Provide the (x, y) coordinate of the cell's center where the given text is located.  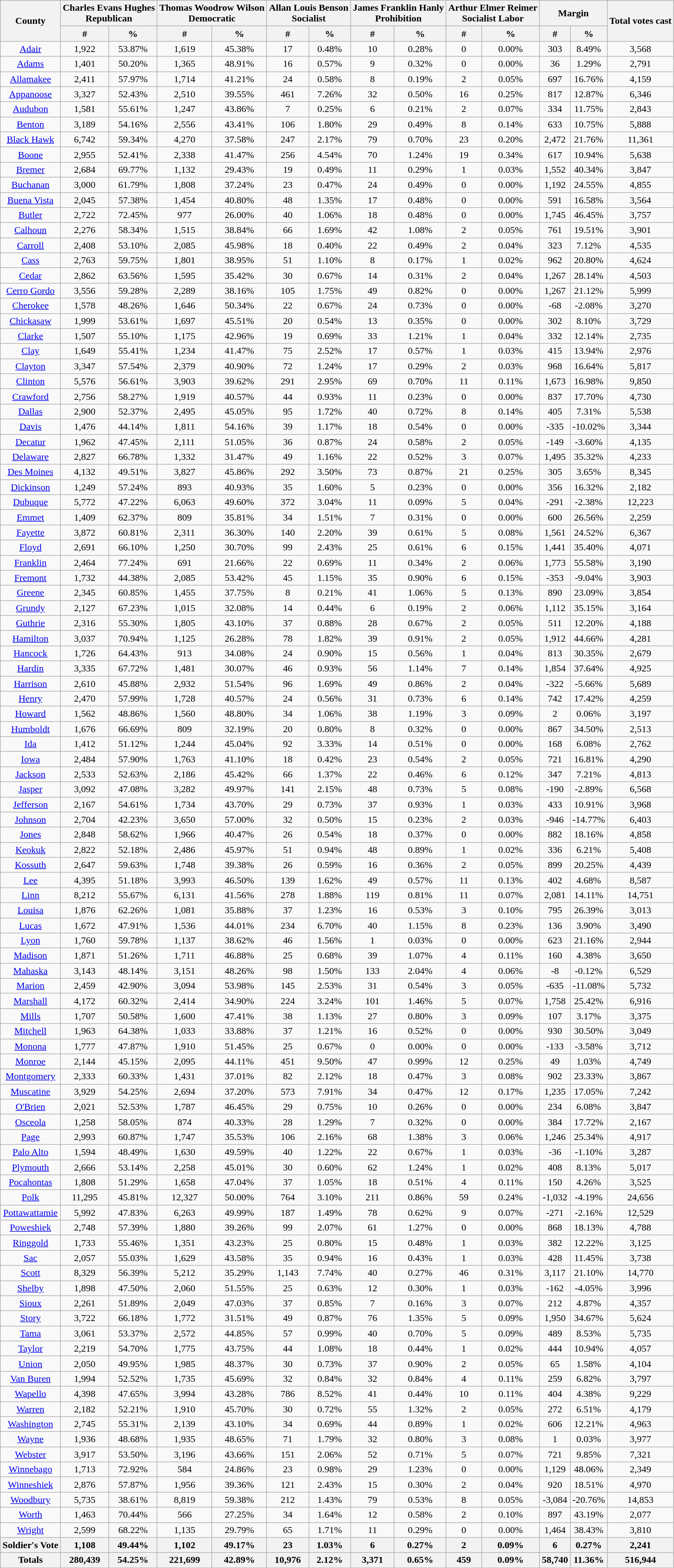
1,455 (185, 593)
1.14% (420, 668)
66.10% (133, 548)
280,439 (85, 1560)
19.51% (589, 230)
4,395 (85, 880)
2,513 (641, 729)
32.19% (239, 729)
5,624 (641, 1318)
6.51% (589, 1409)
3,196 (185, 1454)
Van Buren (31, 1379)
43.86% (239, 109)
6,263 (185, 1213)
64.43% (133, 653)
2,694 (185, 1092)
-8 (555, 971)
-2.08% (589, 306)
516,944 (641, 1560)
21.10% (589, 1273)
34.08% (239, 653)
145 (288, 986)
Palo Alto (31, 1152)
1,748 (185, 865)
45.98% (239, 245)
Lucas (31, 926)
Allan Louis BensonSocialist (309, 14)
2,414 (185, 1001)
Chickasaw (31, 321)
3.90% (589, 926)
7,242 (641, 1092)
-3,084 (555, 1500)
8.49% (589, 49)
1,562 (85, 714)
58.62% (133, 835)
45.69% (239, 1379)
46.88% (239, 956)
1,235 (555, 1092)
4,270 (185, 139)
61 (373, 1228)
Poweshiek (31, 1228)
1,619 (185, 49)
1,962 (85, 442)
332 (555, 336)
52.37% (133, 411)
17.42% (589, 699)
40.80% (239, 200)
2,647 (85, 865)
3,013 (641, 910)
3,867 (641, 1076)
1,629 (185, 1258)
51.26% (133, 956)
1.79% (330, 1439)
372 (288, 502)
1,966 (185, 835)
1,658 (185, 1182)
2,259 (641, 517)
Webster (31, 1454)
55.61% (133, 109)
Henry (31, 699)
56 (373, 668)
64.38% (133, 1031)
2,900 (85, 411)
52 (373, 1454)
-20.76% (589, 1500)
1,745 (555, 215)
16.64% (589, 366)
45.51% (239, 321)
1.07% (420, 956)
57.24% (133, 487)
428 (555, 1258)
4,398 (85, 1394)
39.36% (239, 1485)
-190 (555, 789)
52.52% (133, 1379)
4,357 (641, 1303)
4,730 (641, 396)
-149 (555, 442)
761 (555, 230)
45.42% (239, 774)
4,179 (641, 1409)
1,246 (555, 1137)
968 (555, 366)
49.59% (239, 1152)
511 (555, 623)
4,925 (641, 668)
4,858 (641, 835)
382 (555, 1243)
58.34% (133, 230)
6,346 (641, 94)
1.13% (330, 1016)
-4.19% (589, 1198)
140 (288, 532)
61.79% (133, 185)
1,102 (185, 1545)
0.91% (420, 638)
2,843 (641, 109)
11.45% (589, 1258)
6.82% (589, 1379)
59.28% (133, 291)
6.21% (589, 850)
405 (555, 411)
2,763 (85, 260)
6,529 (641, 971)
Butler (31, 215)
23.33% (589, 1076)
0.28% (420, 49)
0.16% (420, 1303)
Wayne (31, 1439)
3,335 (85, 668)
1,919 (185, 396)
27.25% (239, 1515)
37.20% (239, 1092)
2,993 (85, 1137)
334 (555, 109)
2,722 (85, 215)
0.81% (420, 895)
1,143 (288, 1273)
2,316 (85, 623)
Davis (31, 426)
44.85% (239, 1333)
51.45% (239, 1046)
2,345 (85, 593)
1,125 (185, 638)
691 (185, 563)
2,077 (641, 1515)
Jones (31, 835)
4,917 (641, 1137)
2,827 (85, 457)
Union (31, 1364)
1,600 (185, 1016)
1,594 (85, 1152)
5,576 (85, 381)
53.37% (133, 1333)
1,578 (85, 306)
1.50% (330, 971)
408 (555, 1167)
1,811 (185, 426)
2,261 (85, 1303)
-3.60% (589, 442)
45.05% (239, 411)
168 (555, 744)
35.42% (239, 276)
12,529 (641, 1213)
1,880 (185, 1228)
11,295 (85, 1198)
2,679 (641, 653)
1,676 (85, 729)
2,510 (185, 94)
Charles Evans HughesRepublican (109, 14)
Linn (31, 895)
Hancock (31, 653)
4,188 (641, 623)
Dubuque (31, 502)
2,756 (85, 396)
12.22% (589, 1243)
29.43% (239, 170)
Clarke (31, 336)
Clay (31, 351)
1,081 (185, 910)
45.70% (239, 1409)
Mills (31, 1016)
Buena Vista (31, 200)
62.26% (133, 910)
52.63% (133, 774)
2,862 (85, 276)
11.36% (589, 1560)
1,561 (555, 532)
47.87% (133, 1046)
48.91% (239, 64)
2,484 (85, 759)
37.24% (239, 185)
444 (555, 1348)
38.62% (239, 941)
136 (555, 926)
3,556 (85, 291)
Crawford (31, 396)
4,159 (641, 79)
3,375 (641, 1016)
35.88% (239, 910)
Marion (31, 986)
1,552 (555, 170)
-2.16% (589, 1213)
1.60% (330, 487)
1,763 (185, 759)
35.40% (589, 548)
3,143 (85, 971)
8,587 (641, 880)
39.62% (239, 381)
58,740 (555, 1560)
1.82% (330, 638)
2,333 (85, 1076)
3,917 (85, 1454)
49.44% (133, 1545)
53.50% (133, 1454)
Clinton (31, 381)
1,234 (185, 351)
1,581 (85, 109)
2,599 (85, 1530)
24.52% (589, 532)
59.34% (133, 139)
3,287 (641, 1152)
Sioux (31, 1303)
57.90% (133, 759)
1.37% (330, 774)
1.19% (420, 714)
3.10% (330, 1198)
47.04% (239, 1182)
20.80% (589, 260)
5,017 (641, 1167)
0.36% (420, 865)
-2.89% (589, 789)
0.37% (420, 835)
14,853 (641, 1500)
Buchanan (31, 185)
26.39% (589, 910)
1,409 (85, 517)
1.46% (420, 1001)
2,822 (85, 850)
-946 (555, 820)
51.05% (239, 442)
30.35% (589, 653)
5,638 (641, 154)
45.97% (239, 850)
40.93% (239, 487)
867 (555, 729)
Mitchell (31, 1031)
43.28% (239, 1394)
3,092 (85, 789)
356 (555, 487)
95 (288, 411)
James Franklin HanlyProhibition (398, 14)
18.51% (589, 1485)
10.91% (589, 804)
0.43% (420, 1258)
1,732 (85, 578)
3,810 (641, 1530)
33.88% (239, 1031)
Louisa (31, 910)
4.87% (589, 1303)
Grundy (31, 608)
Jackson (31, 774)
2,486 (185, 850)
8.52% (330, 1394)
49.51% (133, 472)
Ida (31, 744)
Worth (31, 1515)
0.63% (330, 1288)
Fayette (31, 532)
1.32% (420, 1409)
0.88% (330, 623)
3,568 (641, 49)
2,876 (85, 1485)
0.68% (330, 956)
1,871 (85, 956)
59.63% (133, 865)
1,734 (185, 804)
16.76% (589, 79)
48.68% (133, 1439)
7.21% (589, 774)
8.53% (589, 1333)
60.85% (133, 593)
3,827 (185, 472)
303 (555, 49)
48.65% (239, 1439)
697 (555, 79)
Wright (31, 1530)
2,081 (555, 895)
1,922 (85, 49)
34.90% (239, 1001)
Madison (31, 956)
13 (373, 321)
Jefferson (31, 804)
1,249 (85, 487)
1,431 (185, 1076)
40.47% (239, 835)
2,139 (185, 1424)
151 (288, 1454)
2,610 (85, 683)
12,327 (185, 1198)
7.26% (330, 94)
2,533 (85, 774)
40.90% (239, 366)
Montgomery (31, 1076)
837 (555, 396)
1.80% (330, 124)
48.80% (239, 714)
451 (288, 1061)
16.32% (589, 487)
5,992 (85, 1213)
2,976 (641, 351)
41.56% (239, 895)
35.29% (239, 1273)
3,977 (641, 1439)
11,361 (641, 139)
1,673 (555, 381)
3,968 (641, 804)
Polk (31, 1198)
-0.12% (589, 971)
58.27% (133, 396)
868 (555, 1228)
Franklin (31, 563)
92 (288, 744)
62.37% (133, 517)
45.01% (239, 1167)
2,848 (85, 835)
31.47% (239, 457)
26.56% (589, 517)
1,777 (85, 1046)
55.67% (133, 895)
1.22% (330, 1152)
48.86% (133, 714)
12.14% (589, 336)
21.66% (239, 563)
1,464 (555, 1530)
1,015 (185, 608)
3.24% (330, 1001)
Cass (31, 260)
Margin (574, 14)
Cedar (31, 276)
47 (373, 1061)
Thomas Woodrow WilsonDemocratic (212, 14)
1,758 (555, 1001)
Plymouth (31, 1167)
42.90% (133, 986)
1.16% (330, 457)
5,732 (641, 986)
2,050 (85, 1364)
4,132 (85, 472)
38.43% (589, 1530)
2,762 (641, 744)
3,037 (85, 638)
36.30% (239, 532)
3,197 (641, 714)
Arthur Elmer ReimerSocialist Labor (492, 14)
Audubon (31, 109)
55.30% (133, 623)
141 (288, 789)
55.31% (133, 1424)
Scott (31, 1273)
45.38% (239, 49)
4,749 (641, 1061)
-3.58% (589, 1046)
4,535 (641, 245)
7,321 (641, 1454)
Harrison (31, 683)
1.38% (420, 1137)
68.22% (133, 1530)
1.17% (330, 426)
-14.77% (589, 820)
1,697 (185, 321)
25.34% (589, 1137)
323 (555, 245)
2.16% (330, 1137)
48.06% (589, 1470)
5,817 (641, 366)
1,912 (555, 638)
47.41% (239, 1016)
584 (185, 1470)
256 (288, 154)
Hamilton (31, 638)
Lyon (31, 941)
187 (288, 1213)
4,624 (641, 260)
51.89% (133, 1303)
48.49% (133, 1152)
28.14% (589, 276)
Warren (31, 1409)
43.58% (239, 1258)
34.67% (589, 1318)
14.11% (589, 895)
75 (288, 351)
272 (555, 1409)
1,801 (185, 260)
402 (555, 880)
2,258 (185, 1167)
4.68% (589, 880)
Lee (31, 880)
3,164 (641, 608)
2,349 (641, 1470)
-1,032 (555, 1198)
3,738 (641, 1258)
3,712 (641, 1046)
1,956 (185, 1485)
54.61% (133, 804)
1,999 (85, 321)
Total votes cast (641, 21)
1,247 (185, 109)
43.19% (589, 1515)
0.75% (330, 1107)
44.14% (133, 426)
2,572 (185, 1333)
902 (555, 1076)
Hardin (31, 668)
57.54% (133, 366)
566 (185, 1515)
30.70% (239, 548)
2,944 (641, 941)
-635 (555, 986)
66.78% (133, 457)
77.24% (133, 563)
39.26% (239, 1228)
433 (555, 804)
50.58% (133, 1016)
2,464 (85, 563)
2,472 (555, 139)
6.70% (330, 926)
66.18% (133, 1318)
20.25% (589, 865)
5,212 (185, 1273)
1,412 (85, 744)
4,813 (641, 774)
Adams (31, 64)
Pocahontas (31, 1182)
30.50% (589, 1031)
573 (288, 1092)
897 (555, 1515)
26.28% (239, 638)
3,117 (555, 1273)
21 (464, 472)
3.04% (330, 502)
47.83% (133, 1213)
38.84% (239, 230)
1,649 (85, 351)
150 (555, 1182)
43.66% (239, 1454)
3,490 (641, 926)
O'Brien (31, 1107)
44.66% (589, 638)
37.75% (239, 593)
44.11% (239, 1061)
Osceola (31, 1122)
49.97% (239, 789)
Muscatine (31, 1092)
0.82% (420, 291)
-335 (555, 426)
4,439 (641, 865)
-10.02% (589, 426)
42 (373, 230)
43.41% (239, 124)
-133 (555, 1046)
9.85% (589, 1454)
3,347 (85, 366)
52.53% (133, 1107)
1.71% (330, 1530)
21.76% (589, 139)
49.60% (239, 502)
Appanoose (31, 94)
35.81% (239, 517)
1,994 (85, 1379)
1.58% (589, 1364)
71 (288, 1439)
4,259 (641, 699)
0.26% (420, 1107)
107 (555, 1016)
10,976 (288, 1560)
3,901 (641, 230)
3,872 (85, 532)
51.55% (239, 1288)
291 (288, 381)
52.43% (133, 94)
1.72% (330, 411)
1,112 (555, 608)
69 (373, 381)
1.88% (330, 895)
42.89% (239, 1560)
45.86% (239, 472)
-271 (555, 1213)
47.50% (133, 1288)
55 (373, 1409)
59.78% (133, 941)
37.64% (589, 668)
2,111 (185, 442)
5,772 (85, 502)
43.23% (239, 1243)
0.65% (420, 1560)
Monona (31, 1046)
Benton (31, 124)
23.09% (589, 593)
Taylor (31, 1348)
Delaware (31, 457)
3,722 (85, 1318)
16.81% (589, 759)
278 (288, 895)
4.26% (589, 1182)
25.42% (589, 1001)
24.86% (239, 1470)
Des Moines (31, 472)
76 (373, 1318)
-68 (555, 306)
Guthrie (31, 623)
119 (373, 895)
1,876 (85, 910)
133 (373, 971)
2,704 (85, 820)
0.46% (420, 774)
32.08% (239, 608)
5,999 (641, 291)
Dallas (31, 411)
1,250 (185, 548)
1,560 (185, 714)
18.16% (589, 835)
14,751 (641, 895)
5,408 (641, 850)
3.65% (589, 472)
6,568 (641, 789)
795 (555, 910)
384 (555, 1122)
70.94% (133, 638)
2,045 (85, 200)
1.43% (330, 1500)
1,332 (185, 457)
38.16% (239, 291)
Wapello (31, 1394)
2.06% (330, 1454)
Floyd (31, 548)
68 (373, 1137)
47.22% (133, 502)
764 (288, 1198)
3,993 (185, 880)
41.10% (239, 759)
5,888 (641, 124)
1,481 (185, 668)
45.04% (239, 744)
82 (288, 1076)
53.61% (133, 321)
2,459 (85, 986)
Winnebago (31, 1470)
4,281 (641, 638)
Dickinson (31, 487)
-4.05% (589, 1288)
1,646 (185, 306)
17.70% (589, 396)
7.12% (589, 245)
53.14% (133, 1167)
55.46% (133, 1243)
2,241 (641, 1545)
1.05% (330, 1182)
3,125 (641, 1243)
2,748 (85, 1228)
1,714 (185, 79)
47.91% (133, 926)
2,411 (85, 79)
Decatur (31, 442)
Humboldt (31, 729)
72.92% (133, 1470)
9.50% (330, 1061)
58.05% (133, 1122)
39.38% (239, 865)
24,656 (641, 1198)
42.96% (239, 336)
2,060 (185, 1288)
0.98% (330, 1470)
38.95% (239, 260)
1,507 (85, 336)
1,747 (185, 1137)
59 (464, 1198)
49.95% (133, 1364)
4,788 (641, 1228)
302 (555, 321)
45.88% (133, 683)
6,403 (641, 820)
0.12% (510, 774)
Mahaska (31, 971)
8.13% (589, 1167)
Adair (31, 49)
1.62% (330, 880)
45.15% (133, 1061)
69.77% (133, 170)
9,229 (641, 1394)
1,365 (185, 64)
57.39% (133, 1228)
1,175 (185, 336)
31.51% (239, 1318)
1.10% (330, 260)
1,854 (555, 668)
1,713 (85, 1470)
1,401 (85, 64)
3,729 (641, 321)
1,711 (185, 956)
2,127 (85, 608)
55.58% (589, 563)
48.14% (133, 971)
45.81% (133, 1198)
1,476 (85, 426)
49.17% (239, 1545)
2,932 (185, 683)
21.12% (589, 291)
1.64% (330, 1515)
55.10% (133, 336)
1,495 (555, 457)
742 (555, 699)
47.45% (133, 442)
2,095 (185, 1061)
920 (555, 1485)
-291 (555, 502)
72.45% (133, 215)
47.03% (239, 1303)
4,172 (85, 1001)
3,797 (641, 1379)
Emmet (31, 517)
3.17% (589, 1016)
Carroll (31, 245)
57.99% (133, 699)
1,515 (185, 230)
3,270 (641, 306)
96 (288, 683)
-322 (555, 683)
60.33% (133, 1076)
70.44% (133, 1515)
221,699 (185, 1560)
2,289 (185, 291)
0.71% (420, 1454)
3,929 (85, 1092)
51.54% (239, 683)
786 (288, 1394)
2,791 (641, 64)
Clayton (31, 366)
62 (373, 1167)
Shelby (31, 1288)
3,190 (641, 563)
Iowa (31, 759)
Washington (31, 1424)
3,000 (85, 185)
890 (555, 593)
50.20% (133, 64)
606 (555, 1424)
6,367 (641, 532)
3,757 (641, 215)
2.95% (330, 381)
53.10% (133, 245)
8,345 (641, 472)
Marshall (31, 1001)
1.51% (330, 517)
4,963 (641, 1424)
35.32% (589, 457)
633 (555, 124)
2,691 (85, 548)
Monroe (31, 1061)
1,135 (185, 1530)
Soldier's Vote (31, 1545)
4,290 (641, 759)
6,131 (185, 895)
2,311 (185, 532)
9,850 (641, 381)
Sac (31, 1258)
63.56% (133, 276)
60.87% (133, 1137)
98 (288, 971)
12.21% (589, 1424)
0.59% (330, 865)
2,057 (85, 1258)
17.72% (589, 1122)
-353 (555, 578)
2.20% (330, 532)
2,276 (85, 230)
Bremer (31, 170)
1,773 (555, 563)
913 (185, 653)
Keokuk (31, 850)
1,707 (85, 1016)
882 (555, 835)
-11.08% (589, 986)
Woodbury (31, 1500)
259 (555, 1379)
3,344 (641, 426)
121 (288, 1485)
2,338 (185, 154)
1,735 (185, 1379)
1,132 (185, 170)
1.75% (330, 291)
4,233 (641, 457)
45 (288, 578)
-5.66% (589, 683)
2,049 (185, 1303)
1,258 (85, 1122)
16.58% (589, 200)
977 (185, 215)
3.33% (330, 744)
Totals (31, 1560)
57.38% (133, 200)
247 (288, 139)
1,963 (85, 1031)
Tama (31, 1333)
1,935 (185, 1439)
1,137 (185, 941)
101 (373, 1001)
44.38% (133, 578)
59.38% (239, 1500)
12,223 (641, 502)
6,742 (85, 139)
57 (288, 1333)
42.23% (133, 820)
817 (555, 94)
8,212 (85, 895)
53.98% (239, 986)
56.39% (133, 1273)
Howard (31, 714)
46.50% (239, 880)
415 (555, 351)
336 (555, 850)
893 (185, 487)
51.18% (133, 880)
305 (555, 472)
3,994 (185, 1394)
21.16% (589, 941)
8,819 (185, 1500)
11.75% (589, 109)
1,985 (185, 1364)
52.18% (133, 850)
48.37% (239, 1364)
37.01% (239, 1076)
4,104 (641, 1364)
60.81% (133, 532)
617 (555, 154)
60.32% (133, 1001)
52.41% (133, 154)
1,595 (185, 276)
347 (555, 774)
1.27% (420, 1228)
0.24% (510, 1198)
2,556 (185, 124)
Greene (31, 593)
2,219 (85, 1348)
4,057 (641, 1348)
0.62% (420, 1213)
Boone (31, 154)
874 (185, 1122)
51.29% (133, 1182)
27 (373, 1016)
59.75% (133, 260)
3,525 (641, 1182)
-2.38% (589, 502)
2.53% (330, 986)
6,063 (185, 502)
1,108 (85, 1545)
Cerro Gordo (31, 291)
6,916 (641, 1001)
57.00% (239, 820)
7.31% (589, 411)
3,564 (641, 200)
404 (555, 1394)
7.74% (330, 1273)
26.00% (239, 215)
211 (373, 1198)
3.50% (330, 472)
0.60% (330, 1167)
67.23% (133, 608)
43.70% (239, 804)
39.55% (239, 94)
3,151 (185, 971)
4,135 (641, 442)
2,666 (85, 1167)
1,760 (85, 941)
17.05% (589, 1092)
3,327 (85, 94)
49.99% (239, 1213)
2.52% (330, 351)
Cherokee (31, 306)
1,733 (85, 1243)
160 (555, 956)
2,684 (85, 170)
40.34% (589, 170)
105 (288, 291)
Pottawattamie (31, 1213)
10.75% (589, 124)
50.00% (239, 1198)
38.61% (133, 1500)
591 (555, 200)
899 (555, 865)
57.87% (133, 1485)
41.21% (239, 79)
2,745 (85, 1424)
24.55% (589, 185)
2,735 (641, 336)
4,855 (641, 185)
-9.04% (589, 578)
2,470 (85, 699)
40.33% (239, 1122)
2,495 (185, 411)
55.03% (133, 1258)
3,189 (85, 124)
County (31, 21)
4,503 (641, 276)
34.50% (589, 729)
35.15% (589, 608)
930 (555, 1031)
Johnson (31, 820)
1,244 (185, 744)
33 (373, 336)
2.17% (330, 139)
1.49% (330, 1213)
67.72% (133, 668)
Page (31, 1137)
2,144 (85, 1061)
4.54% (330, 154)
2.04% (420, 971)
35.53% (239, 1137)
489 (555, 1333)
-162 (555, 1288)
8,329 (85, 1273)
1,033 (185, 1031)
Black Hawk (31, 139)
962 (555, 260)
14,770 (641, 1273)
3,854 (641, 593)
53.42% (239, 578)
Ringgold (31, 1243)
56.61% (133, 381)
43.75% (239, 1348)
5,689 (641, 683)
813 (555, 653)
1,772 (185, 1318)
57.97% (133, 79)
-1.10% (589, 1152)
Jasper (31, 789)
1,454 (185, 200)
1,898 (85, 1288)
70 (373, 154)
4,970 (641, 1485)
3,061 (85, 1333)
1,192 (555, 185)
3,996 (641, 1288)
54.70% (133, 1348)
2,379 (185, 366)
2.07% (330, 1228)
1.56% (330, 941)
1,805 (185, 623)
18.13% (589, 1228)
1,936 (85, 1439)
3,049 (641, 1031)
52.21% (133, 1409)
1,787 (185, 1107)
Winneshiek (31, 1485)
55.41% (133, 351)
3,094 (185, 986)
0.42% (330, 759)
292 (288, 472)
461 (288, 94)
50.34% (239, 306)
2,955 (85, 154)
-36 (555, 1152)
13.94% (589, 351)
139 (288, 880)
Allamakee (31, 79)
37.58% (239, 139)
47.08% (133, 789)
30.07% (239, 668)
Calhoun (31, 230)
72 (288, 366)
2,186 (185, 774)
1,728 (185, 699)
Story (31, 1318)
12.20% (589, 623)
3,282 (185, 789)
1,775 (185, 1348)
2,408 (85, 245)
29.79% (239, 1530)
1,630 (185, 1152)
Kossuth (31, 865)
1,351 (185, 1243)
2.15% (330, 789)
1,463 (85, 1515)
73 (373, 472)
12.87% (589, 94)
1,441 (555, 548)
2,021 (85, 1107)
5,538 (641, 411)
623 (555, 941)
1,129 (555, 1470)
459 (464, 1560)
1,726 (85, 653)
0.85% (330, 1303)
16.98% (589, 381)
3,371 (373, 1560)
224 (288, 1001)
0.20% (510, 139)
44.01% (239, 926)
0.35% (420, 321)
53.87% (133, 49)
Fremont (31, 578)
1,672 (85, 926)
600 (555, 517)
8.10% (589, 321)
1,536 (185, 926)
66.69% (133, 729)
4,071 (641, 548)
0.40% (330, 245)
51.12% (133, 744)
47.65% (133, 1394)
1,950 (555, 1318)
7.91% (330, 1092)
